Output the (x, y) coordinate of the center of the cell containing the given text.  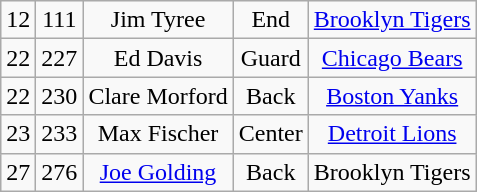
Jim Tyree (158, 20)
276 (60, 172)
End (270, 20)
227 (60, 58)
Ed Davis (158, 58)
233 (60, 134)
230 (60, 96)
Joe Golding (158, 172)
12 (18, 20)
23 (18, 134)
Detroit Lions (392, 134)
Guard (270, 58)
111 (60, 20)
Chicago Bears (392, 58)
27 (18, 172)
Clare Morford (158, 96)
Max Fischer (158, 134)
Center (270, 134)
Boston Yanks (392, 96)
